Identify which cell holds the provided text, then report its (X, Y) central coordinate. 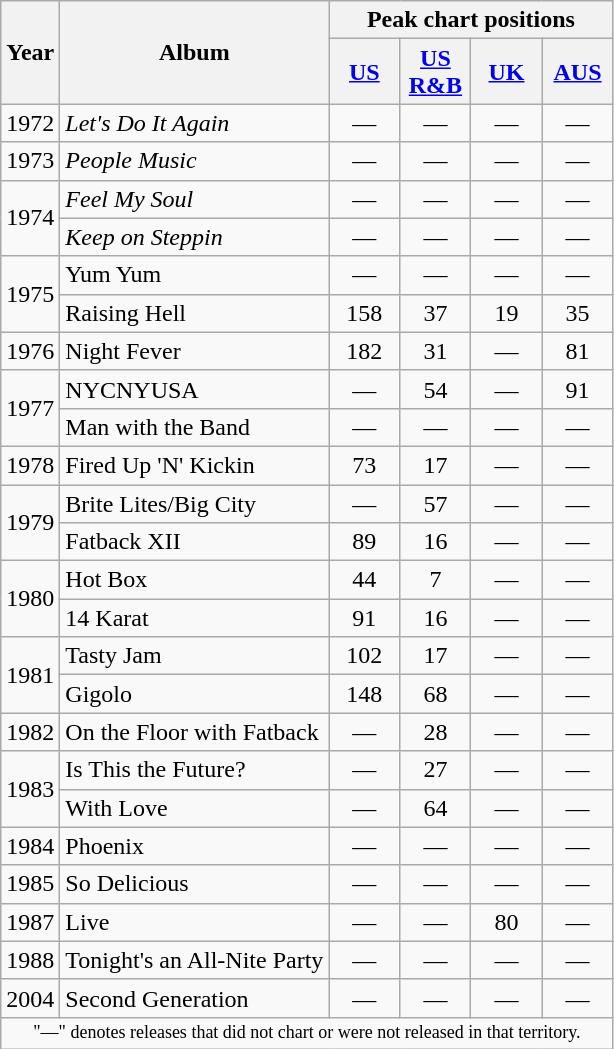
Keep on Steppin (194, 237)
1972 (30, 123)
7 (436, 580)
1983 (30, 789)
With Love (194, 808)
68 (436, 694)
Live (194, 922)
81 (578, 351)
182 (364, 351)
1981 (30, 675)
73 (364, 465)
1978 (30, 465)
57 (436, 503)
Phoenix (194, 846)
64 (436, 808)
1979 (30, 522)
28 (436, 732)
Raising Hell (194, 313)
On the Floor with Fatback (194, 732)
1975 (30, 294)
People Music (194, 161)
44 (364, 580)
US R&B (436, 72)
1988 (30, 960)
1982 (30, 732)
148 (364, 694)
19 (506, 313)
Hot Box (194, 580)
Year (30, 52)
Is This the Future? (194, 770)
1985 (30, 884)
Second Generation (194, 998)
Yum Yum (194, 275)
27 (436, 770)
1987 (30, 922)
"—" denotes releases that did not chart or were not released in that territory. (307, 1032)
Gigolo (194, 694)
1977 (30, 408)
Fired Up 'N' Kickin (194, 465)
NYCNYUSA (194, 389)
1973 (30, 161)
US (364, 72)
35 (578, 313)
Brite Lites/Big City (194, 503)
1974 (30, 218)
89 (364, 542)
Feel My Soul (194, 199)
AUS (578, 72)
Album (194, 52)
Tasty Jam (194, 656)
Fatback XII (194, 542)
54 (436, 389)
Peak chart positions (471, 20)
Let's Do It Again (194, 123)
Man with the Band (194, 427)
37 (436, 313)
31 (436, 351)
UK (506, 72)
1980 (30, 599)
14 Karat (194, 618)
102 (364, 656)
1976 (30, 351)
158 (364, 313)
So Delicious (194, 884)
Night Fever (194, 351)
Tonight's an All-Nite Party (194, 960)
80 (506, 922)
2004 (30, 998)
1984 (30, 846)
